Scan for the cell matching the given text and deliver its (x, y) coordinate at center. 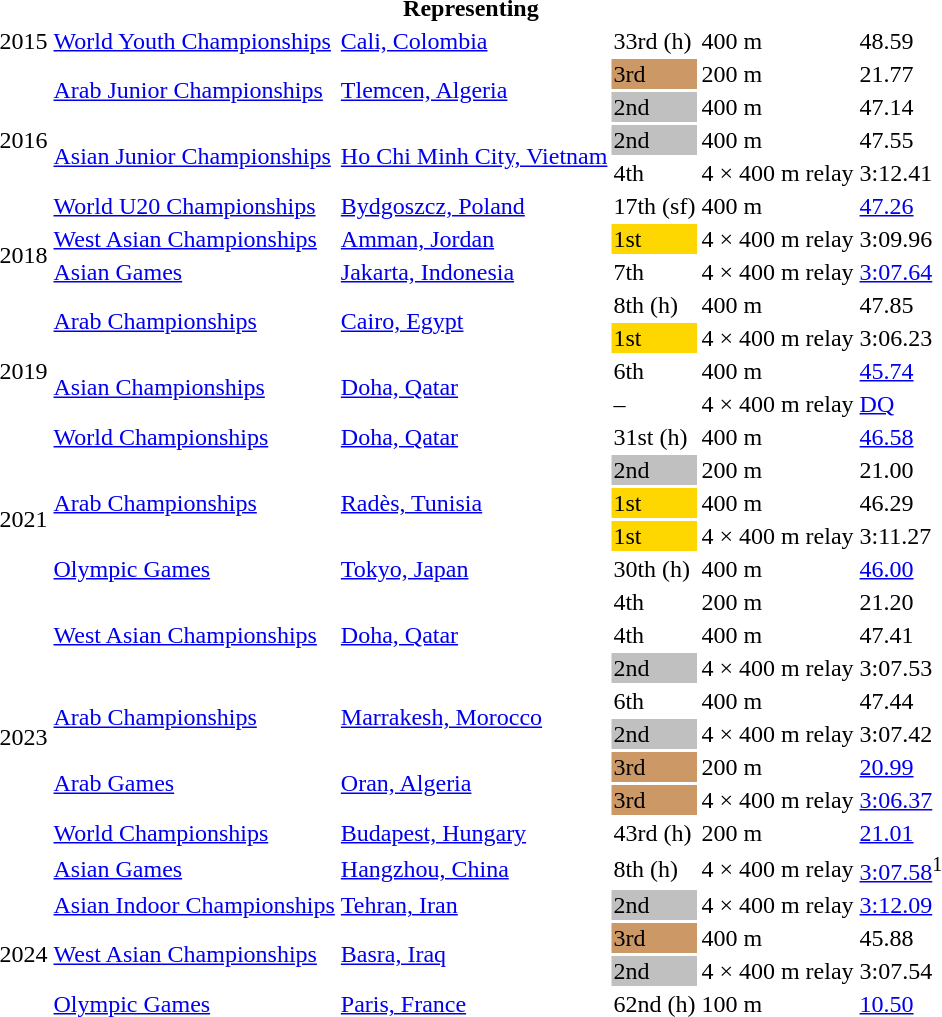
Arab Games (194, 784)
Basra, Iraq (474, 954)
– (654, 404)
World Youth Championships (194, 41)
Amman, Jordan (474, 239)
Asian Junior Championships (194, 156)
30th (h) (654, 569)
17th (sf) (654, 206)
Budapest, Hungary (474, 833)
Tlemcen, Algeria (474, 90)
Bydgoszcz, Poland (474, 206)
World U20 Championships (194, 206)
Tokyo, Japan (474, 569)
Cali, Colombia (474, 41)
Tehran, Iran (474, 905)
Cairo, Egypt (474, 322)
Hangzhou, China (474, 869)
Oran, Algeria (474, 784)
Jakarta, Indonesia (474, 272)
Asian Indoor Championships (194, 905)
Radès, Tunisia (474, 503)
Arab Junior Championships (194, 90)
Marrakesh, Morocco (474, 718)
43rd (h) (654, 833)
Olympic Games (194, 569)
7th (654, 272)
31st (h) (654, 437)
Asian Championships (194, 388)
Ho Chi Minh City, Vietnam (474, 156)
33rd (h) (654, 41)
